Return the (x, y) coordinate for the center point of the cell that contains the specified text.  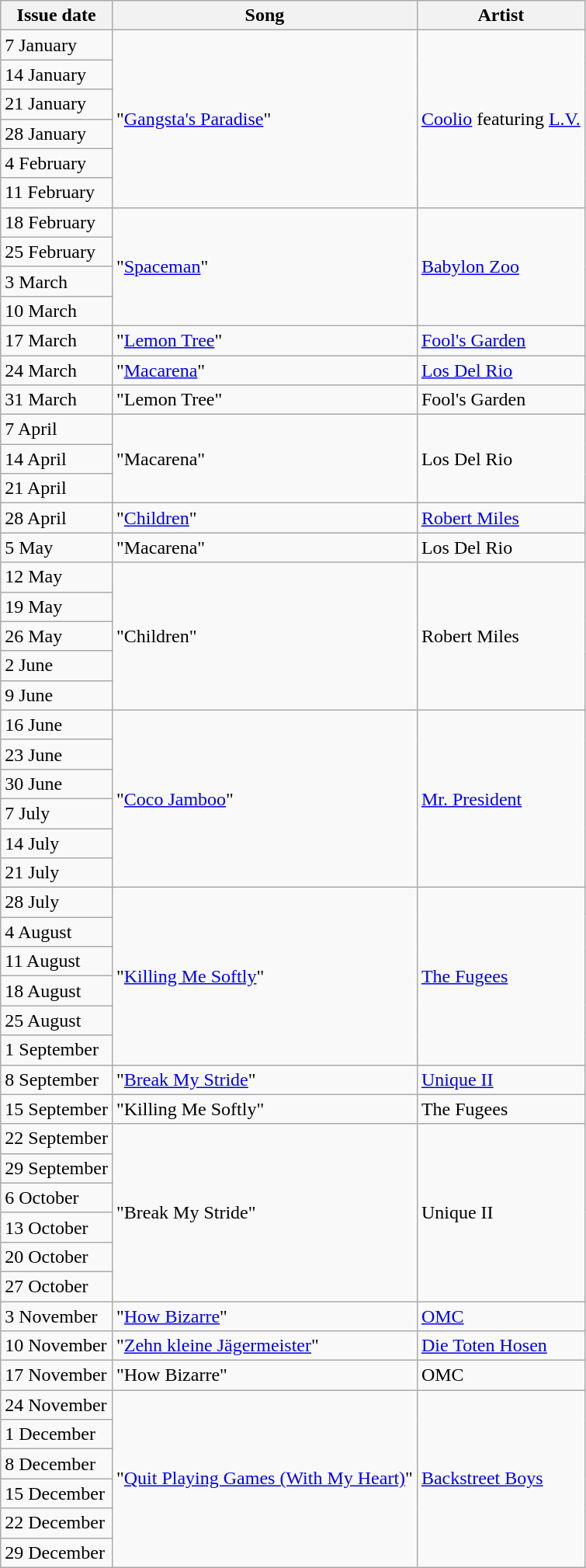
2 June (57, 666)
Babylon Zoo (501, 266)
8 September (57, 1080)
21 January (57, 104)
14 July (57, 843)
1 December (57, 1434)
28 January (57, 134)
10 November (57, 1346)
9 June (57, 695)
29 September (57, 1168)
17 March (57, 340)
24 March (57, 370)
21 April (57, 488)
26 May (57, 636)
Backstreet Boys (501, 1479)
31 March (57, 400)
28 April (57, 518)
27 October (57, 1286)
Die Toten Hosen (501, 1346)
29 December (57, 1552)
"Coco Jamboo" (264, 798)
5 May (57, 548)
25 August (57, 1020)
"Gangsta's Paradise" (264, 119)
4 February (57, 163)
Mr. President (501, 798)
22 December (57, 1523)
23 June (57, 754)
Issue date (57, 16)
20 October (57, 1257)
"Quit Playing Games (With My Heart)" (264, 1479)
14 April (57, 459)
3 March (57, 281)
17 November (57, 1375)
22 September (57, 1139)
4 August (57, 932)
15 December (57, 1493)
3 November (57, 1316)
10 March (57, 311)
21 July (57, 873)
Song (264, 16)
6 October (57, 1198)
28 July (57, 902)
8 December (57, 1464)
1 September (57, 1050)
"Spaceman" (264, 266)
18 August (57, 991)
13 October (57, 1227)
"Zehn kleine Jägermeister" (264, 1346)
12 May (57, 577)
19 May (57, 607)
25 February (57, 252)
24 November (57, 1405)
30 June (57, 784)
Artist (501, 16)
7 April (57, 429)
7 January (57, 45)
15 September (57, 1109)
7 July (57, 813)
11 February (57, 193)
11 August (57, 961)
16 June (57, 725)
18 February (57, 222)
14 January (57, 75)
Coolio featuring L.V. (501, 119)
